Scan for the cell matching the given text and deliver its (X, Y) coordinate at center. 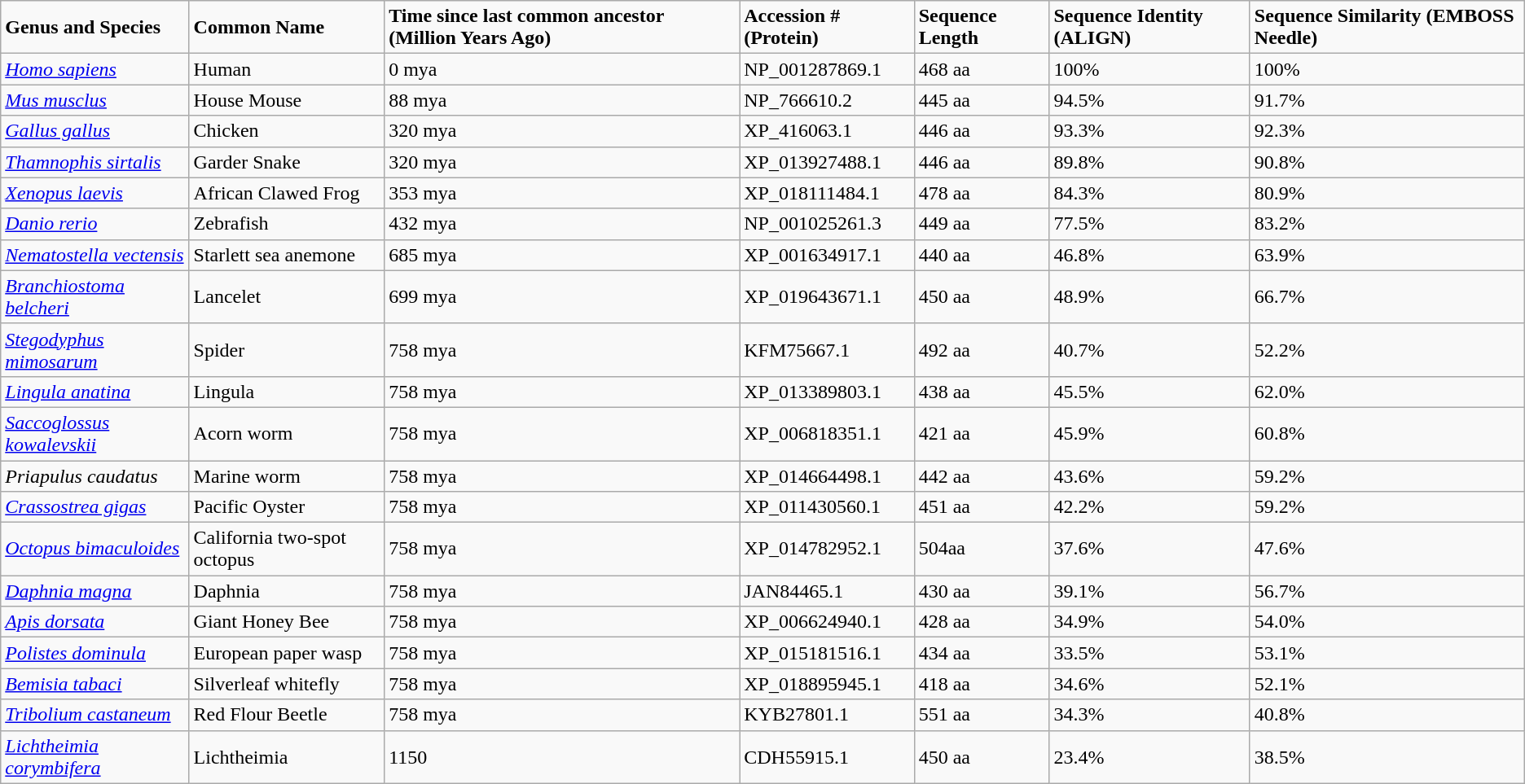
34.6% (1149, 684)
Red Flour Beetle (287, 715)
438 aa (982, 392)
Daphnia (287, 591)
Lichtheimia (287, 757)
1150 (562, 757)
Saccoglossus kowalevskii (94, 433)
504aa (982, 549)
Danio rerio (94, 224)
Sequence Length (982, 28)
37.6% (1149, 549)
XP_006818351.1 (827, 433)
53.1% (1387, 653)
80.9% (1387, 193)
XP_011430560.1 (827, 507)
353 mya (562, 193)
451 aa (982, 507)
KYB27801.1 (827, 715)
XP_013389803.1 (827, 392)
418 aa (982, 684)
45.5% (1149, 392)
Stegodyphus mimosarum (94, 350)
Gallus gallus (94, 131)
Homo sapiens (94, 69)
XP_018895945.1 (827, 684)
34.9% (1149, 622)
California two-spot octopus (287, 549)
94.5% (1149, 100)
Marine worm (287, 476)
Chicken (287, 131)
52.2% (1387, 350)
Giant Honey Bee (287, 622)
XP_416063.1 (827, 131)
89.8% (1149, 162)
440 aa (982, 255)
92.3% (1387, 131)
NP_001025261.3 (827, 224)
African Clawed Frog (287, 193)
449 aa (982, 224)
Nematostella vectensis (94, 255)
House Mouse (287, 100)
63.9% (1387, 255)
Lingula anatina (94, 392)
Octopus bimaculoides (94, 549)
43.6% (1149, 476)
Time since last common ancestor (Million Years Ago) (562, 28)
60.8% (1387, 433)
XP_001634917.1 (827, 255)
428 aa (982, 622)
56.7% (1387, 591)
Sequence Identity (ALIGN) (1149, 28)
46.8% (1149, 255)
Pacific Oyster (287, 507)
Genus and Species (94, 28)
XP_015181516.1 (827, 653)
Mus musclus (94, 100)
XP_018111484.1 (827, 193)
Starlett sea anemone (287, 255)
33.5% (1149, 653)
45.9% (1149, 433)
Priapulus caudatus (94, 476)
Garder Snake (287, 162)
432 mya (562, 224)
XP_019643671.1 (827, 296)
39.1% (1149, 591)
NP_766610.2 (827, 100)
421 aa (982, 433)
442 aa (982, 476)
42.2% (1149, 507)
48.9% (1149, 296)
685 mya (562, 255)
XP_006624940.1 (827, 622)
European paper wasp (287, 653)
XP_014782952.1 (827, 549)
JAN84465.1 (827, 591)
XP_014664498.1 (827, 476)
492 aa (982, 350)
Human (287, 69)
52.1% (1387, 684)
434 aa (982, 653)
83.2% (1387, 224)
Apis dorsata (94, 622)
66.7% (1387, 296)
Xenopus laevis (94, 193)
91.7% (1387, 100)
34.3% (1149, 715)
Acorn worm (287, 433)
468 aa (982, 69)
Zebrafish (287, 224)
445 aa (982, 100)
Sequence Similarity (EMBOSS Needle) (1387, 28)
Crassostrea gigas (94, 507)
0 mya (562, 69)
XP_013927488.1 (827, 162)
KFM75667.1 (827, 350)
Branchiostoma belcheri (94, 296)
47.6% (1387, 549)
430 aa (982, 591)
Daphnia magna (94, 591)
84.3% (1149, 193)
38.5% (1387, 757)
40.7% (1149, 350)
Lancelet (287, 296)
77.5% (1149, 224)
Silverleaf whitefly (287, 684)
699 mya (562, 296)
Bemisia tabaci (94, 684)
Tribolium castaneum (94, 715)
23.4% (1149, 757)
62.0% (1387, 392)
90.8% (1387, 162)
Accession # (Protein) (827, 28)
Lingula (287, 392)
Spider (287, 350)
40.8% (1387, 715)
Common Name (287, 28)
88 mya (562, 100)
551 aa (982, 715)
478 aa (982, 193)
NP_001287869.1 (827, 69)
CDH55915.1 (827, 757)
54.0% (1387, 622)
Lichtheimia corymbifera (94, 757)
Thamnophis sirtalis (94, 162)
93.3% (1149, 131)
Polistes dominula (94, 653)
